Find where the given text appears and provide that cell's center as [x, y] coordinate. 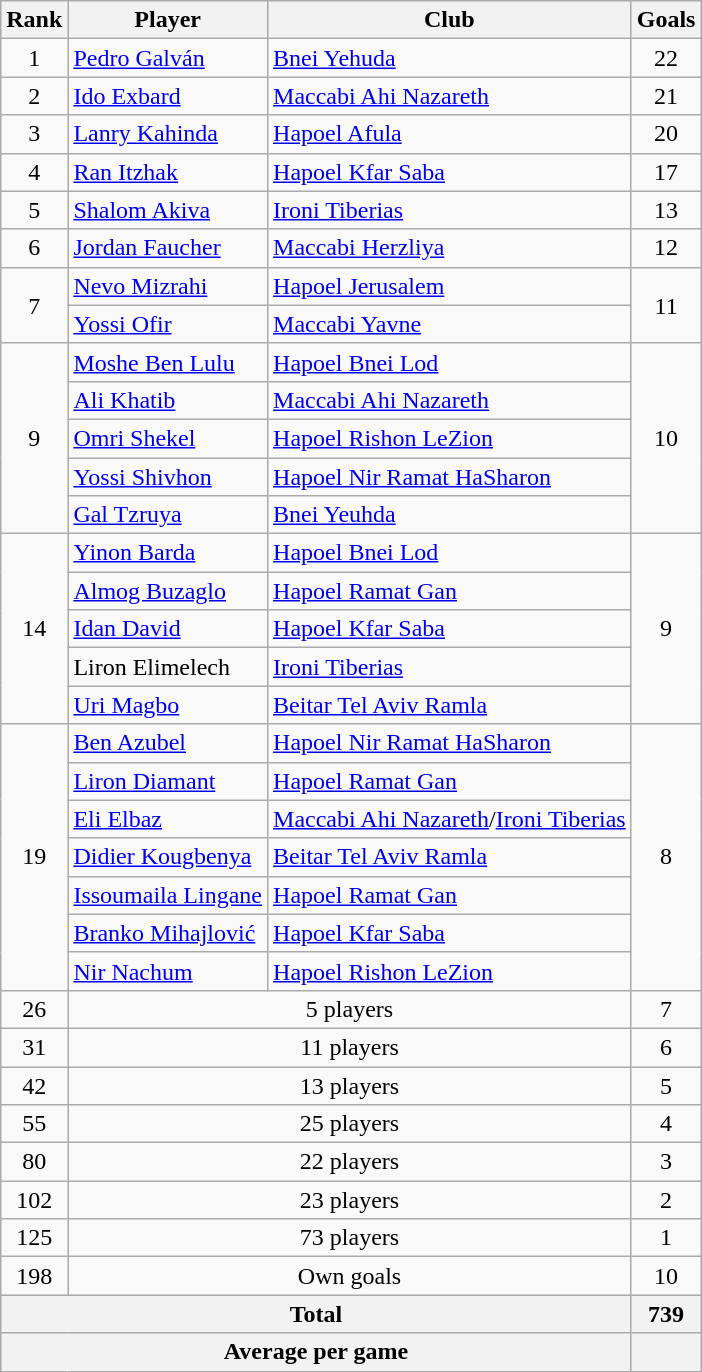
Bnei Yeuhda [450, 515]
17 [666, 172]
Yinon Barda [168, 553]
Ido Exbard [168, 96]
Liron Elimelech [168, 667]
Almog Buzaglo [168, 591]
739 [666, 1314]
Uri Magbo [168, 705]
Yossi Shivhon [168, 477]
26 [34, 1009]
Yossi Ofir [168, 324]
13 [666, 210]
Goals [666, 20]
55 [34, 1124]
Player [168, 20]
Didier Kougbenya [168, 857]
Ran Itzhak [168, 172]
22 players [350, 1162]
11 [666, 305]
Bnei Yehuda [450, 58]
Moshe Ben Lulu [168, 362]
Ali Khatib [168, 400]
Lanry Kahinda [168, 134]
22 [666, 58]
198 [34, 1276]
102 [34, 1200]
Nir Nachum [168, 971]
25 players [350, 1124]
31 [34, 1047]
5 players [350, 1009]
Hapoel Afula [450, 134]
Issoumaila Lingane [168, 895]
Pedro Galván [168, 58]
Hapoel Jerusalem [450, 286]
Own goals [350, 1276]
11 players [350, 1047]
125 [34, 1238]
73 players [350, 1238]
Maccabi Yavne [450, 324]
Omri Shekel [168, 438]
Shalom Akiva [168, 210]
Gal Tzruya [168, 515]
8 [666, 857]
Idan David [168, 629]
21 [666, 96]
Jordan Faucher [168, 248]
Branko Mihajlović [168, 933]
Maccabi Herzliya [450, 248]
80 [34, 1162]
19 [34, 857]
23 players [350, 1200]
Rank [34, 20]
Ben Azubel [168, 743]
Eli Elbaz [168, 819]
14 [34, 629]
Total [316, 1314]
Nevo Mizrahi [168, 286]
12 [666, 248]
20 [666, 134]
13 players [350, 1085]
Maccabi Ahi Nazareth/Ironi Tiberias [450, 819]
Liron Diamant [168, 781]
42 [34, 1085]
Club [450, 20]
Average per game [316, 1352]
